Pinpoint the cell where the given text exists, returning its [x, y] midpoint coordinate. 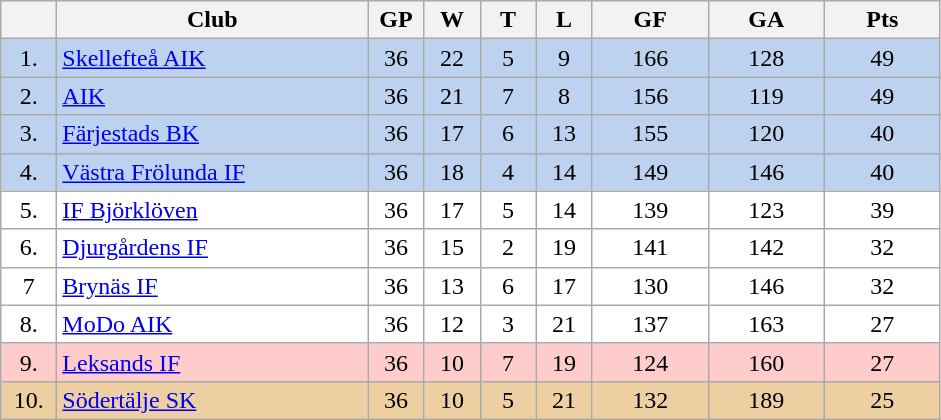
1. [29, 58]
Södertälje SK [212, 400]
124 [650, 362]
Club [212, 20]
5. [29, 210]
2 [508, 248]
130 [650, 286]
Brynäs IF [212, 286]
Färjestads BK [212, 134]
3 [508, 324]
155 [650, 134]
3. [29, 134]
L [564, 20]
4. [29, 172]
12 [452, 324]
142 [766, 248]
9 [564, 58]
MoDo AIK [212, 324]
141 [650, 248]
119 [766, 96]
8 [564, 96]
8. [29, 324]
25 [882, 400]
149 [650, 172]
123 [766, 210]
GF [650, 20]
GA [766, 20]
22 [452, 58]
GP [396, 20]
10. [29, 400]
IF Björklöven [212, 210]
156 [650, 96]
120 [766, 134]
139 [650, 210]
W [452, 20]
137 [650, 324]
39 [882, 210]
128 [766, 58]
4 [508, 172]
Pts [882, 20]
AIK [212, 96]
132 [650, 400]
Skellefteå AIK [212, 58]
189 [766, 400]
2. [29, 96]
T [508, 20]
Djurgårdens IF [212, 248]
Leksands IF [212, 362]
Västra Frölunda IF [212, 172]
163 [766, 324]
6. [29, 248]
160 [766, 362]
9. [29, 362]
166 [650, 58]
18 [452, 172]
15 [452, 248]
